Locate the cell with the specified text and output its [x, y] center coordinate. 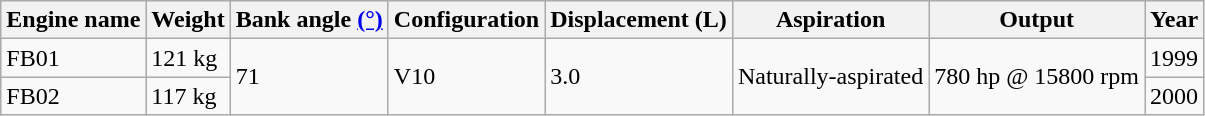
Engine name [74, 20]
2000 [1174, 96]
121 kg [188, 58]
3.0 [639, 77]
71 [309, 77]
V10 [466, 77]
Displacement (L) [639, 20]
780 hp @ 15800 rpm [1037, 77]
Year [1174, 20]
FB01 [74, 58]
Bank angle (°) [309, 20]
Aspiration [830, 20]
1999 [1174, 58]
FB02 [74, 96]
117 kg [188, 96]
Configuration [466, 20]
Output [1037, 20]
Weight [188, 20]
Naturally-aspirated [830, 77]
